Detect which cell encompasses the target text, then output its (X, Y) center coordinate. 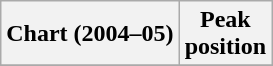
Peakposition (225, 34)
Chart (2004–05) (90, 34)
